Extract the (x, y) coordinate from the center of the cell holding the provided text.  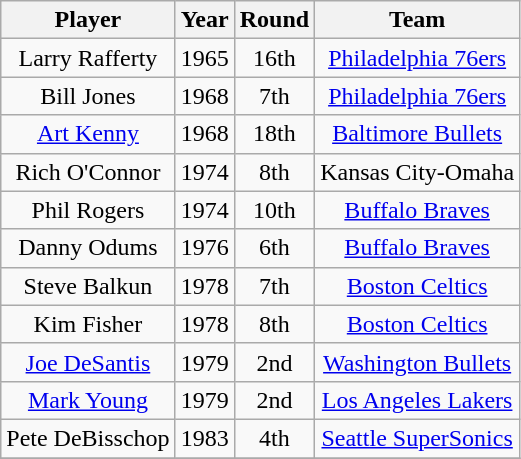
4th (274, 438)
6th (274, 248)
Year (204, 20)
Larry Rafferty (88, 58)
10th (274, 210)
Art Kenny (88, 134)
Los Angeles Lakers (418, 400)
Bill Jones (88, 96)
Kim Fisher (88, 324)
Baltimore Bullets (418, 134)
18th (274, 134)
Phil Rogers (88, 210)
1976 (204, 248)
Team (418, 20)
Kansas City-Omaha (418, 172)
Round (274, 20)
1965 (204, 58)
Joe DeSantis (88, 362)
Danny Odums (88, 248)
Rich O'Connor (88, 172)
Washington Bullets (418, 362)
Pete DeBisschop (88, 438)
1983 (204, 438)
Seattle SuperSonics (418, 438)
Player (88, 20)
Steve Balkun (88, 286)
Mark Young (88, 400)
16th (274, 58)
